Return the [X, Y] coordinate for the center point of the cell that contains the specified text.  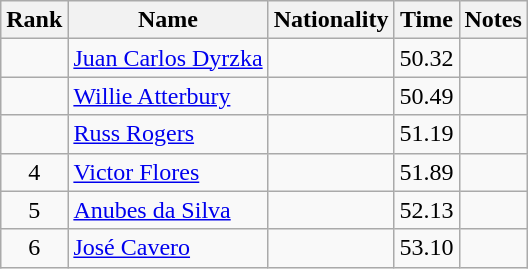
Notes [493, 20]
Name [168, 20]
Russ Rogers [168, 134]
Rank [34, 20]
52.13 [426, 210]
50.32 [426, 58]
50.49 [426, 96]
Willie Atterbury [168, 96]
Victor Flores [168, 172]
4 [34, 172]
5 [34, 210]
53.10 [426, 248]
51.19 [426, 134]
Time [426, 20]
Juan Carlos Dyrzka [168, 58]
Anubes da Silva [168, 210]
51.89 [426, 172]
6 [34, 248]
José Cavero [168, 248]
Nationality [331, 20]
